Extract the (x, y) coordinate from the center of the cell holding the provided text.  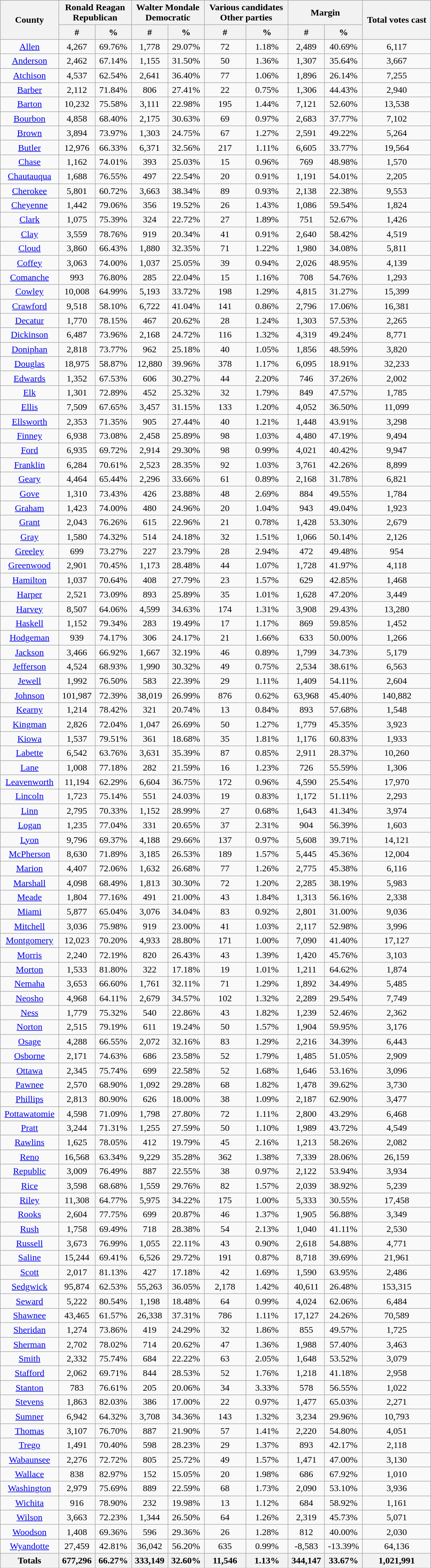
1,570 (397, 162)
2,795 (77, 811)
283 (150, 623)
1.98% (267, 1474)
Cloud (30, 249)
1,761 (150, 984)
4,549 (397, 1128)
7,509 (77, 407)
43.91% (343, 422)
26.48% (343, 1287)
Shawnee (30, 1315)
551 (150, 796)
67.14% (113, 61)
Kearny (30, 710)
26.43% (186, 955)
7,749 (397, 998)
1.10% (267, 1128)
954 (397, 551)
Greeley (30, 551)
939 (77, 638)
27.80% (186, 1113)
6,526 (150, 1258)
153,315 (397, 1287)
2.20% (267, 378)
25.72% (186, 1460)
3,449 (397, 594)
1,992 (77, 681)
68.68% (113, 1186)
9,229 (150, 1157)
2,826 (77, 724)
Barber (30, 90)
40,611 (306, 1287)
53.30% (343, 522)
64.32% (113, 1416)
Comanche (30, 277)
67.53% (113, 378)
1,989 (306, 1128)
25.54% (343, 782)
152 (150, 1474)
3,076 (150, 912)
805 (150, 1460)
282 (150, 768)
2,618 (306, 1243)
69 (225, 119)
76.55% (113, 176)
55.59% (343, 768)
25.32% (186, 392)
26,159 (397, 1157)
1,688 (77, 176)
47.20% (343, 594)
Harvey (30, 609)
102 (225, 998)
Kingman (30, 724)
43,465 (77, 1315)
Ottawa (30, 1070)
69.36% (113, 1532)
63 (225, 1359)
70.45% (113, 566)
65.03% (343, 1402)
2,338 (397, 897)
14,121 (397, 839)
68.90% (113, 1085)
45 (225, 1143)
Hamilton (30, 580)
Stanton (30, 1388)
39.96% (186, 364)
57.68% (343, 710)
34.57% (186, 998)
Chautauqua (30, 176)
1,491 (77, 1445)
36.40% (186, 75)
Trego (30, 1445)
34.08% (343, 249)
74.32% (113, 537)
72.72% (113, 1460)
-13.39% (343, 1546)
4,771 (397, 1243)
23 (225, 580)
806 (150, 90)
54.88% (343, 1243)
54 (225, 1229)
5,608 (306, 839)
78.42% (113, 710)
2,570 (77, 1085)
Crawford (30, 306)
2,901 (77, 566)
66.27% (113, 1560)
54.01% (343, 176)
1.76% (267, 1373)
812 (306, 1532)
Lyon (30, 839)
143 (225, 1416)
69.72% (113, 450)
23.00% (186, 926)
3,936 (397, 1488)
467 (150, 320)
County (30, 20)
3,894 (77, 133)
22.98% (186, 104)
5,485 (397, 984)
28.23% (186, 1445)
33.66% (186, 479)
0.83% (267, 796)
17.00% (186, 1402)
22.39% (186, 681)
1,442 (77, 205)
Walter MondaleDemocratic (168, 13)
718 (150, 1229)
39.69% (343, 1258)
58.92% (343, 1503)
6,542 (77, 753)
783 (77, 1388)
Decatur (30, 320)
29.66% (186, 839)
Scott (30, 1272)
1,452 (397, 623)
Wallace (30, 1474)
2,138 (306, 191)
10,793 (397, 1416)
32.56% (186, 147)
2,362 (397, 1013)
73.97% (113, 133)
52.46% (343, 1013)
3,036 (77, 926)
1,155 (150, 61)
49.55% (343, 494)
2,289 (306, 998)
28.38% (186, 1229)
67.92% (343, 1474)
6,605 (306, 147)
9,796 (77, 839)
3,107 (77, 1431)
74.01% (113, 162)
67.65% (113, 407)
42 (225, 1272)
2,271 (397, 1402)
Rice (30, 1186)
4,118 (397, 566)
2,118 (397, 1445)
64.62% (343, 969)
47 (225, 1344)
2,353 (77, 422)
45.36% (343, 854)
Logan (30, 825)
68.40% (113, 119)
27.59% (186, 1128)
1,785 (397, 392)
2,515 (77, 1027)
1,798 (150, 1113)
6,371 (150, 147)
30.55% (343, 1200)
1.04% (267, 508)
17,970 (397, 782)
Ellsworth (30, 422)
1,214 (77, 710)
849 (306, 392)
786 (225, 1315)
Nemaha (30, 984)
52.60% (343, 104)
2,039 (306, 1186)
4,599 (150, 609)
8,507 (77, 609)
Rush (30, 1229)
1,198 (150, 1301)
78.02% (113, 1344)
1,646 (306, 1070)
2.94% (267, 551)
41.18% (343, 1373)
Morris (30, 955)
82.97% (113, 1474)
626 (150, 1099)
59.95% (343, 1027)
8,630 (77, 854)
19.79% (186, 1143)
7,339 (306, 1157)
34 (225, 1388)
23.88% (186, 494)
635 (225, 1546)
3.33% (267, 1388)
61.57% (113, 1315)
66.55% (113, 1041)
172 (225, 782)
64.99% (113, 292)
3,185 (150, 854)
Sedgwick (30, 1287)
4,052 (306, 407)
68.49% (113, 883)
171 (225, 941)
1.12% (267, 1503)
30.30% (186, 883)
578 (306, 1388)
1,590 (306, 1272)
2,462 (77, 61)
9,947 (397, 450)
419 (150, 1330)
2,122 (306, 1171)
Phillips (30, 1099)
53.94% (343, 1171)
9,518 (77, 306)
Ellis (30, 407)
1,408 (77, 1532)
43.72% (343, 1128)
45.40% (343, 696)
35.64% (343, 61)
1,784 (397, 494)
24.72% (186, 335)
13,538 (397, 104)
217 (225, 147)
227 (150, 551)
22.54% (186, 176)
1,235 (77, 825)
2,523 (150, 465)
Wichita (30, 1503)
47.57% (343, 392)
Ronald ReaganRepublican (95, 13)
58.87% (113, 364)
19.52% (186, 205)
1,047 (150, 724)
72.04% (113, 724)
1,428 (306, 522)
75.69% (113, 1488)
1,628 (306, 594)
916 (77, 1503)
4,407 (77, 868)
198 (225, 292)
0.62% (267, 696)
708 (306, 277)
1.39% (267, 955)
361 (150, 739)
39.71% (343, 839)
677,296 (77, 1560)
17.06% (343, 306)
1,161 (397, 1503)
3,559 (77, 234)
28.48% (186, 566)
26.14% (343, 75)
2,171 (77, 1056)
714 (150, 1344)
52.67% (343, 220)
32.60% (186, 1560)
2,979 (77, 1488)
22.04% (186, 277)
3,477 (397, 1099)
2,683 (306, 119)
11,099 (397, 407)
37.31% (186, 1315)
26.69% (186, 724)
49.24% (343, 335)
Riley (30, 1200)
141 (225, 306)
1,055 (150, 1243)
2,345 (77, 1070)
0.85% (267, 753)
69.49% (113, 1229)
49.22% (343, 133)
2,641 (150, 75)
53.16% (343, 1070)
75.58% (113, 104)
1,648 (306, 1359)
Sumner (30, 1416)
49.04% (343, 508)
70.40% (113, 1445)
24.03% (186, 796)
21.59% (186, 768)
71.31% (113, 1128)
1.51% (267, 537)
6,821 (397, 479)
28.06% (343, 1157)
1,728 (306, 566)
1,310 (77, 494)
1,307 (306, 61)
28.80% (186, 941)
408 (150, 580)
Wyandotte (30, 1546)
15.05% (186, 1474)
1.24% (267, 320)
4,968 (77, 998)
Bourbon (30, 119)
61 (225, 479)
76.61% (113, 1388)
21.90% (186, 1431)
1.89% (267, 220)
4,267 (77, 47)
66.60% (113, 984)
26.99% (186, 696)
1.23% (267, 768)
2.16% (267, 1143)
75.14% (113, 796)
2,319 (306, 1517)
38.92% (343, 1186)
3,349 (397, 1215)
1,066 (306, 537)
8,718 (306, 1258)
32.35% (186, 249)
Jewell (30, 681)
1,667 (150, 652)
1,643 (306, 811)
0.94% (267, 263)
Atchison (30, 75)
1.13% (267, 1560)
386 (150, 1402)
38,019 (150, 696)
49.57% (343, 1330)
Cherokee (30, 191)
Haskell (30, 623)
54.76% (343, 277)
Douglas (30, 364)
8,899 (397, 465)
71.84% (113, 90)
2,216 (306, 1041)
4,319 (306, 335)
598 (150, 1445)
29.36% (186, 1532)
30.63% (186, 119)
34.73% (343, 652)
2,332 (77, 1359)
333,149 (150, 1560)
64.77% (113, 1200)
16,381 (397, 306)
393 (150, 162)
3,673 (77, 1243)
378 (225, 364)
Totals (30, 1560)
62.53% (113, 1287)
1,896 (306, 75)
195 (225, 104)
4,524 (77, 667)
Finney (30, 436)
80.54% (113, 1301)
22.72% (186, 220)
79.34% (113, 623)
1,021,991 (397, 1560)
0.68% (267, 811)
2,062 (77, 1373)
12,004 (397, 854)
2,489 (306, 47)
57.53% (343, 320)
Brown (30, 133)
29.76% (186, 1186)
Total votes cast (397, 20)
26,338 (150, 1315)
26.68% (186, 868)
1.18% (267, 47)
29.96% (343, 1416)
Anderson (30, 61)
72.23% (113, 1517)
Woodson (30, 1532)
2,175 (150, 119)
32.19% (186, 652)
66.92% (113, 652)
38.34% (186, 191)
3,176 (397, 1027)
2,240 (77, 955)
34.63% (186, 609)
1,988 (306, 1344)
2.31% (267, 825)
78.15% (113, 320)
1,904 (306, 1027)
4,933 (150, 941)
44.43% (343, 90)
5,179 (397, 652)
4,139 (397, 263)
28.35% (186, 465)
54.11% (343, 681)
50.00% (343, 638)
19,564 (397, 147)
76.50% (113, 681)
12,976 (77, 147)
3,298 (397, 422)
1,010 (397, 1474)
Franklin (30, 465)
3,457 (150, 407)
24.96% (186, 508)
2,640 (306, 234)
10,232 (77, 104)
71.35% (113, 422)
Margin (325, 13)
Geary (30, 479)
232 (150, 1503)
Elk (30, 392)
45.38% (343, 868)
1.81% (267, 739)
24.18% (186, 537)
48.59% (343, 349)
57.40% (343, 1344)
72.39% (113, 696)
472 (306, 551)
4,815 (306, 292)
52.98% (343, 926)
70.61% (113, 465)
1,813 (150, 883)
42.85% (343, 580)
72.89% (113, 392)
Clay (30, 234)
1,799 (306, 652)
33.77% (343, 147)
20.34% (186, 234)
2,911 (306, 753)
2,591 (306, 133)
73.09% (113, 594)
1,266 (397, 638)
69.76% (113, 47)
Barton (30, 104)
11,546 (225, 1560)
2,126 (397, 537)
Pratt (30, 1128)
82 (225, 1186)
3,096 (397, 1070)
3,466 (77, 652)
1,301 (77, 392)
2,205 (397, 176)
69.71% (113, 1373)
629 (306, 580)
Stevens (30, 1402)
2,534 (306, 667)
Graham (30, 508)
23.79% (186, 551)
74.63% (113, 1056)
3,463 (397, 1344)
58.26% (343, 1143)
583 (150, 681)
5,983 (397, 883)
50.14% (343, 537)
2,775 (306, 868)
77.04% (113, 825)
2,112 (77, 90)
76.49% (113, 1171)
40.42% (343, 450)
1,905 (306, 1215)
Republic (30, 1171)
73.96% (113, 335)
540 (150, 1013)
869 (306, 623)
26.50% (186, 1517)
2,486 (397, 1272)
905 (150, 422)
4,858 (77, 119)
1,548 (397, 710)
77.18% (113, 768)
37.26% (343, 378)
362 (225, 1157)
2,702 (77, 1344)
1,274 (77, 1330)
3,009 (77, 1171)
Hodgeman (30, 638)
33.67% (343, 1560)
34.49% (343, 984)
133 (225, 407)
57 (225, 1431)
78.90% (113, 1503)
2,072 (150, 1041)
2,796 (306, 306)
63.34% (113, 1157)
24.26% (343, 1315)
611 (150, 1027)
3,730 (397, 1085)
751 (306, 220)
1.86% (267, 1330)
38.61% (343, 667)
1,723 (77, 796)
35.39% (186, 753)
606 (150, 378)
17 (225, 623)
66.43% (113, 249)
24.75% (186, 133)
76.99% (113, 1243)
6,116 (397, 868)
Grant (30, 522)
31.15% (186, 407)
2,800 (306, 1113)
1,409 (306, 681)
412 (150, 1143)
820 (150, 955)
452 (150, 392)
2,801 (306, 912)
32.11% (186, 984)
1,176 (306, 739)
1,603 (397, 825)
943 (306, 508)
1,075 (77, 220)
25.18% (186, 349)
Cowley (30, 292)
Norton (30, 1027)
1,344 (150, 1517)
5,877 (77, 912)
1,625 (77, 1143)
34.04% (186, 912)
78.76% (113, 234)
191 (225, 1258)
1,040 (306, 1229)
6,117 (397, 47)
5,333 (306, 1200)
29.28% (186, 1085)
-8,583 (306, 1546)
63.76% (113, 753)
1,162 (77, 162)
Lane (30, 768)
0.78% (267, 522)
Chase (30, 162)
2,914 (150, 450)
Ness (30, 1013)
7,090 (306, 941)
20.06% (186, 1388)
32,233 (397, 364)
1,477 (306, 1402)
73.43% (113, 494)
69.37% (113, 839)
51.05% (343, 1056)
324 (150, 220)
1,448 (306, 422)
Stafford (30, 1373)
4,098 (77, 883)
Gove (30, 494)
62.54% (113, 75)
5,239 (397, 1186)
Kiowa (30, 739)
Linn (30, 811)
1,172 (306, 796)
Marshall (30, 883)
18.48% (186, 1301)
22.11% (186, 1243)
2.69% (267, 494)
92 (225, 465)
48.95% (343, 263)
Osage (30, 1041)
73.08% (113, 436)
53.52% (343, 1359)
2,117 (306, 926)
1,824 (397, 205)
6,935 (77, 450)
1,239 (306, 1013)
51.11% (343, 796)
137 (225, 839)
79.19% (113, 1027)
Osborne (30, 1056)
769 (306, 162)
42.17% (343, 1445)
596 (150, 1532)
4,464 (77, 479)
45.73% (343, 1517)
514 (150, 537)
0.87% (267, 1258)
2,276 (77, 1460)
31.50% (186, 61)
0.86% (267, 306)
63,968 (306, 696)
79.51% (113, 739)
Thomas (30, 1431)
2.05% (267, 1359)
1,420 (306, 955)
3,708 (150, 1416)
1,758 (77, 1229)
16 (225, 768)
89 (225, 191)
42.26% (343, 465)
56.55% (343, 1388)
22.96% (186, 522)
41.11% (343, 1229)
25.03% (186, 162)
Marion (30, 868)
2,178 (225, 1287)
1,173 (150, 566)
Sherman (30, 1344)
5,222 (77, 1301)
1,533 (77, 969)
3,079 (397, 1359)
1,632 (150, 868)
29.54% (343, 998)
0.92% (267, 912)
Reno (30, 1157)
2,458 (150, 436)
12,023 (77, 941)
24.29% (186, 1330)
65.44% (113, 479)
10,260 (397, 753)
838 (77, 1474)
4,598 (77, 1113)
63.95% (343, 1272)
30.32% (186, 667)
5,264 (397, 133)
Russell (30, 1243)
36.50% (343, 407)
87 (225, 753)
2,090 (306, 1488)
6,938 (77, 436)
1,980 (306, 249)
4,480 (306, 436)
56.20% (186, 1546)
2,002 (397, 378)
64,136 (397, 1546)
17,458 (397, 1200)
1,874 (397, 969)
59.54% (343, 205)
2,043 (77, 522)
1.07% (267, 566)
38.19% (343, 883)
3,598 (77, 1186)
70.33% (113, 811)
19.24% (186, 1027)
21,961 (397, 1258)
2.13% (267, 1229)
1,086 (306, 205)
Rawlins (30, 1143)
2,818 (77, 349)
1,092 (150, 1085)
321 (150, 710)
1.44% (267, 104)
7,102 (397, 119)
73.77% (113, 349)
37 (225, 825)
10,008 (77, 292)
72.06% (113, 868)
1,933 (397, 739)
74.17% (113, 638)
1,293 (397, 277)
22.59% (186, 1488)
140,882 (397, 696)
24.17% (186, 638)
40.00% (343, 1532)
18.91% (343, 364)
95,874 (77, 1287)
1.43% (267, 205)
Seward (30, 1301)
3,923 (397, 724)
4,590 (306, 782)
41.04% (186, 306)
322 (150, 969)
426 (150, 494)
27.44% (186, 422)
22.38% (343, 191)
6,484 (397, 1301)
29.30% (186, 450)
0.93% (267, 191)
356 (150, 205)
4,188 (150, 839)
2,026 (306, 263)
58.42% (343, 234)
5,975 (150, 1200)
993 (77, 277)
5,071 (397, 1517)
2,187 (306, 1099)
29.07% (186, 47)
1,863 (77, 1402)
39.62% (343, 1085)
72.19% (113, 955)
1,008 (77, 768)
28.37% (343, 753)
3,631 (150, 753)
56.16% (343, 897)
8,771 (397, 335)
71.89% (113, 854)
13,280 (397, 609)
1.84% (267, 897)
1,990 (150, 667)
1,468 (397, 580)
48.98% (343, 162)
48 (225, 494)
Rooks (30, 1215)
Mitchell (30, 926)
Wilson (30, 1517)
1,213 (306, 1143)
81.13% (113, 1272)
746 (306, 378)
21.00% (186, 897)
3,234 (306, 1416)
23.58% (186, 1056)
64.06% (113, 609)
1,478 (306, 1085)
15,244 (77, 1258)
62.90% (343, 1099)
1,804 (77, 897)
1.69% (267, 1272)
904 (306, 825)
70,589 (397, 1315)
3,111 (150, 104)
1,856 (306, 349)
43.29% (343, 1113)
73.27% (113, 551)
1,580 (77, 537)
3,974 (397, 811)
633 (306, 638)
29.43% (343, 609)
4,051 (397, 1431)
Harper (30, 594)
11,308 (77, 1200)
1,352 (77, 378)
30.27% (186, 378)
6,443 (397, 1041)
116 (225, 335)
82.03% (113, 1402)
Labette (30, 753)
69.41% (113, 1258)
Meade (30, 897)
McPherson (30, 854)
41.40% (343, 941)
3,244 (77, 1128)
Coffey (30, 263)
3,653 (77, 984)
75.39% (113, 220)
80.90% (113, 1099)
3,934 (397, 1171)
1,725 (397, 1330)
5,811 (397, 249)
2,958 (397, 1373)
75.98% (113, 926)
Leavenworth (30, 782)
2,017 (77, 1272)
18.00% (186, 1099)
1.16% (267, 277)
9,494 (397, 436)
28.99% (186, 811)
1.38% (267, 1157)
1,471 (306, 1460)
45.76% (343, 955)
26.53% (186, 854)
34.22% (186, 1200)
Morton (30, 969)
Montgomery (30, 941)
20.87% (186, 1215)
11,194 (77, 782)
4,537 (77, 75)
65.04% (113, 912)
47.19% (343, 436)
5,801 (77, 191)
27.41% (186, 90)
497 (150, 176)
3,761 (306, 465)
4,519 (397, 234)
32.16% (186, 1041)
285 (150, 277)
22.22% (186, 1359)
42.81% (113, 1546)
844 (150, 1373)
22.86% (186, 1013)
174 (225, 609)
331 (150, 825)
31.00% (343, 912)
1,191 (306, 176)
Pottawatomie (30, 1113)
1,923 (397, 508)
2,940 (397, 90)
2,285 (306, 883)
855 (306, 1330)
427 (150, 1272)
962 (150, 349)
3,996 (397, 926)
1.05% (267, 349)
58.10% (113, 306)
27.79% (186, 580)
1,218 (306, 1373)
77.75% (113, 1215)
4,024 (306, 1301)
2,220 (306, 1431)
0.84% (267, 710)
1,255 (150, 1128)
2,909 (397, 1056)
Various candidatesOther parties (246, 13)
6,284 (77, 465)
726 (306, 768)
306 (150, 638)
33.72% (186, 292)
22.58% (186, 1070)
3,667 (397, 61)
7,121 (306, 104)
Cheyenne (30, 205)
4,288 (77, 1041)
78.05% (113, 1143)
1.66% (267, 638)
Jackson (30, 652)
189 (225, 854)
Saline (30, 1258)
Clark (30, 220)
64.11% (113, 998)
6,942 (77, 1416)
49.48% (343, 551)
75.32% (113, 1013)
18,975 (77, 364)
Neosho (30, 998)
Washington (30, 1488)
7,255 (397, 75)
2,030 (397, 1532)
6,468 (397, 1113)
36.05% (186, 1287)
56.39% (343, 825)
2,296 (150, 479)
29.72% (186, 1258)
9,036 (397, 912)
39 (225, 263)
16,568 (77, 1157)
9,553 (397, 191)
2,265 (397, 320)
6,095 (306, 364)
2,530 (397, 1229)
3,908 (306, 609)
1,485 (306, 1056)
60.72% (113, 191)
1,892 (306, 984)
1,559 (150, 1186)
19.98% (186, 1503)
31.78% (343, 479)
Pawnee (30, 1085)
Doniphan (30, 349)
Dickinson (30, 335)
34.39% (343, 1041)
41.34% (343, 811)
25.05% (186, 263)
205 (150, 1388)
876 (225, 696)
18.68% (186, 739)
2,082 (397, 1143)
6,563 (397, 667)
Edwards (30, 378)
1.09% (267, 1099)
3,860 (77, 249)
53.10% (343, 1488)
20.74% (186, 710)
Johnson (30, 696)
40.69% (343, 47)
27,459 (77, 1546)
Allen (30, 47)
Miami (30, 912)
1.22% (267, 249)
1.21% (267, 422)
3,103 (397, 955)
6,604 (150, 782)
28.53% (186, 1373)
37.77% (343, 119)
5,193 (150, 292)
1.31% (267, 609)
54.80% (343, 1431)
67 (225, 133)
66.33% (113, 147)
2,813 (77, 1099)
Gray (30, 537)
615 (150, 522)
3,820 (397, 349)
36,042 (150, 1546)
1.28% (267, 1532)
76.26% (113, 522)
6,487 (77, 335)
Butler (30, 147)
19.49% (186, 623)
0.90% (267, 1243)
Greenwood (30, 566)
73.86% (113, 1330)
1.68% (267, 1070)
Sheridan (30, 1330)
2,293 (397, 796)
68.93% (113, 667)
15,399 (397, 292)
344,147 (306, 1560)
20.65% (186, 825)
1,537 (77, 739)
5,445 (306, 854)
35.28% (186, 1157)
31.27% (343, 292)
36.75% (186, 782)
884 (306, 494)
175 (225, 1200)
101,987 (77, 696)
480 (150, 508)
71.09% (113, 1113)
70.20% (113, 941)
491 (150, 897)
55,263 (150, 1287)
4,021 (306, 450)
56.88% (343, 1215)
62.06% (343, 1301)
1,211 (306, 969)
70.64% (113, 580)
Smith (30, 1359)
81.80% (113, 969)
1,313 (306, 897)
1,880 (150, 249)
1,022 (397, 1388)
76.80% (113, 277)
3,130 (397, 1460)
12,880 (150, 364)
34.36% (186, 1416)
60.83% (343, 739)
1.73% (267, 1488)
76.70% (113, 1431)
22.55% (186, 1171)
1.06% (267, 75)
1,423 (77, 508)
Jefferson (30, 667)
1,426 (397, 220)
Lincoln (30, 796)
45.35% (343, 724)
2,521 (77, 594)
1.41% (267, 1431)
Wabaunsee (30, 1460)
1.42% (267, 1287)
77.16% (113, 897)
Ford (30, 450)
62.29% (113, 782)
889 (150, 1488)
6,722 (150, 306)
1,770 (77, 320)
59.85% (343, 623)
47.00% (343, 1460)
79.06% (113, 205)
3,063 (77, 263)
1,778 (150, 47)
41.97% (343, 566)
